From the cell containing the given text, extract its center point as [x, y] coordinate. 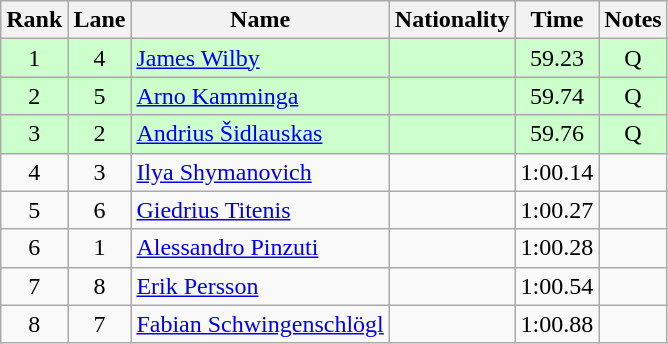
Notes [633, 20]
59.74 [557, 96]
James Wilby [260, 58]
1:00.14 [557, 172]
59.76 [557, 134]
Giedrius Titenis [260, 210]
Ilya Shymanovich [260, 172]
1:00.88 [557, 324]
1:00.28 [557, 248]
Name [260, 20]
Arno Kamminga [260, 96]
Lane [100, 20]
1:00.27 [557, 210]
Erik Persson [260, 286]
1:00.54 [557, 286]
Rank [34, 20]
Fabian Schwingenschlögl [260, 324]
Alessandro Pinzuti [260, 248]
Andrius Šidlauskas [260, 134]
Nationality [452, 20]
Time [557, 20]
59.23 [557, 58]
